Extract the (X, Y) coordinate from the center of the cell holding the provided text.  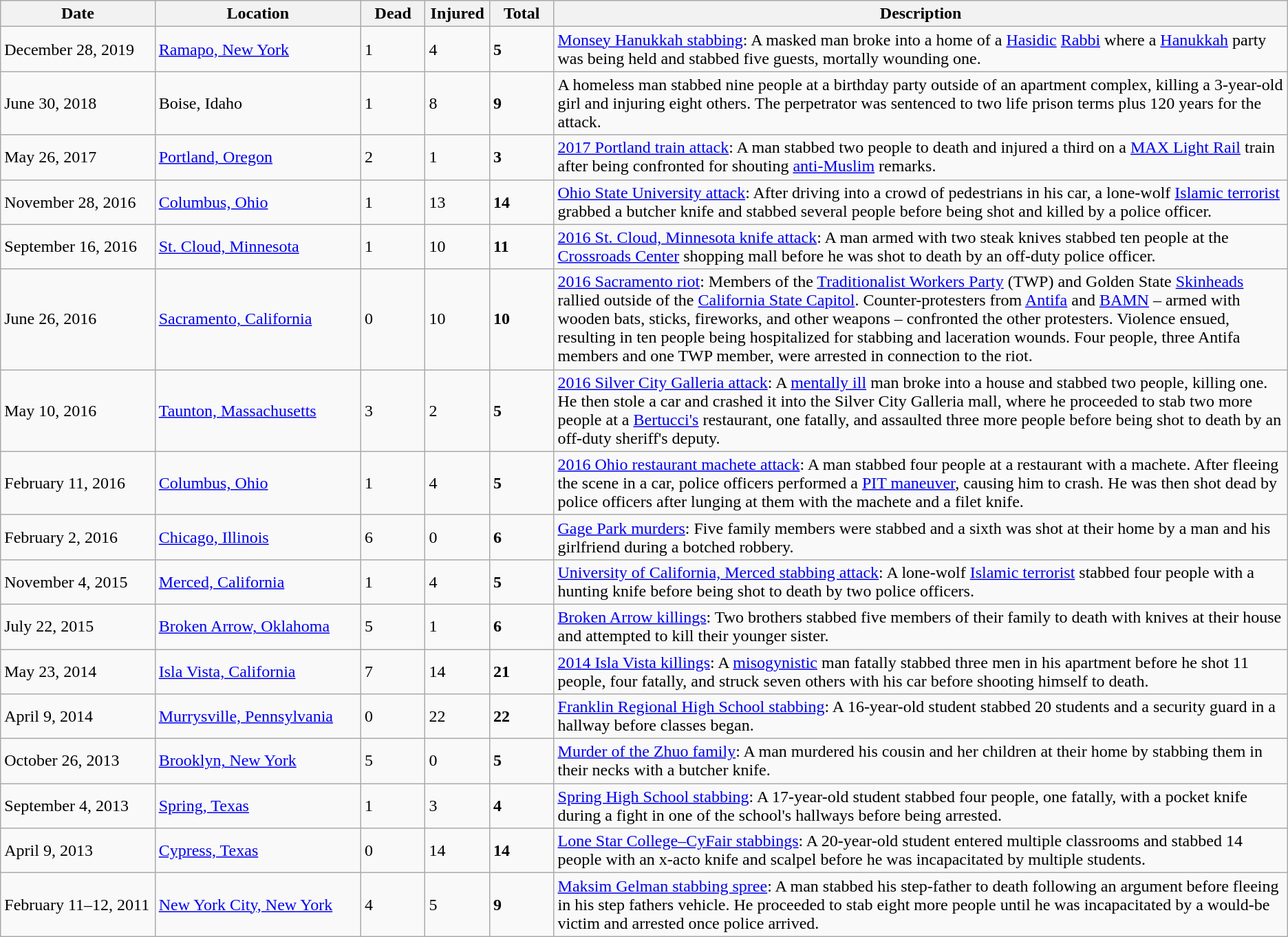
8 (458, 103)
February 11–12, 2011 (78, 905)
May 23, 2014 (78, 671)
Description (921, 14)
Brooklyn, New York (257, 761)
Ramapo, New York (257, 50)
June 26, 2016 (78, 319)
Gage Park murders: Five family members were stabbed and a sixth was shot at their home by a man and his girlfriend during a botched robbery. (921, 537)
Location (257, 14)
11 (522, 246)
April 9, 2013 (78, 850)
December 28, 2019 (78, 50)
Date (78, 14)
Franklin Regional High School stabbing: A 16-year-old student stabbed 20 students and a security guard in a hallway before classes began. (921, 717)
New York City, New York (257, 905)
September 16, 2016 (78, 246)
St. Cloud, Minnesota (257, 246)
Dead (393, 14)
Portland, Oregon (257, 157)
Boise, Idaho (257, 103)
Isla Vista, California (257, 671)
Murder of the Zhuo family: A man murdered his cousin and her children at their home by stabbing them in their necks with a butcher knife. (921, 761)
Murrysville, Pennsylvania (257, 717)
September 4, 2013 (78, 806)
April 9, 2014 (78, 717)
21 (522, 671)
November 28, 2016 (78, 202)
Taunton, Massachusetts (257, 410)
7 (393, 671)
February 11, 2016 (78, 483)
Chicago, Illinois (257, 537)
Sacramento, California (257, 319)
February 2, 2016 (78, 537)
Total (522, 14)
November 4, 2015 (78, 582)
Injured (458, 14)
Merced, California (257, 582)
May 26, 2017 (78, 157)
Broken Arrow, Oklahoma (257, 626)
13 (458, 202)
June 30, 2018 (78, 103)
July 22, 2015 (78, 626)
October 26, 2013 (78, 761)
May 10, 2016 (78, 410)
Spring, Texas (257, 806)
Cypress, Texas (257, 850)
